Detect which cell encompasses the target text, then output its [x, y] center coordinate. 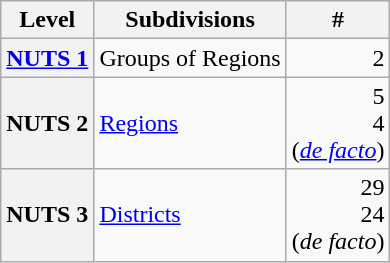
# [338, 20]
NUTS 2 [48, 123]
NUTS 1 [48, 58]
Regions [190, 123]
NUTS 3 [48, 215]
2 [338, 58]
54(de facto) [338, 123]
Districts [190, 215]
Level [48, 20]
Subdivisions [190, 20]
2924(de facto) [338, 215]
Groups of Regions [190, 58]
